From the cell containing the given text, extract its center point as (x, y) coordinate. 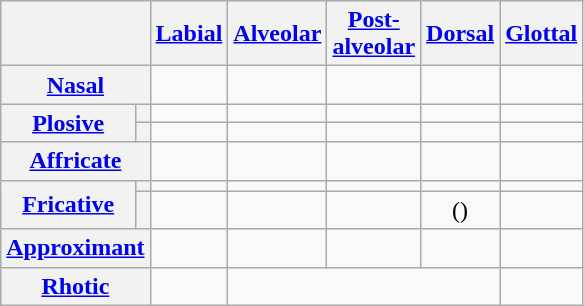
() (460, 210)
Glottal (542, 34)
Labial (189, 34)
Nasal (76, 85)
Alveolar (278, 34)
Rhotic (76, 286)
Plosive (68, 123)
Approximant (76, 248)
Post-alveolar (374, 34)
Dorsal (460, 34)
Affricate (76, 161)
Fricative (68, 204)
